Provide the (x, y) coordinate of the cell's center where the given text is located.  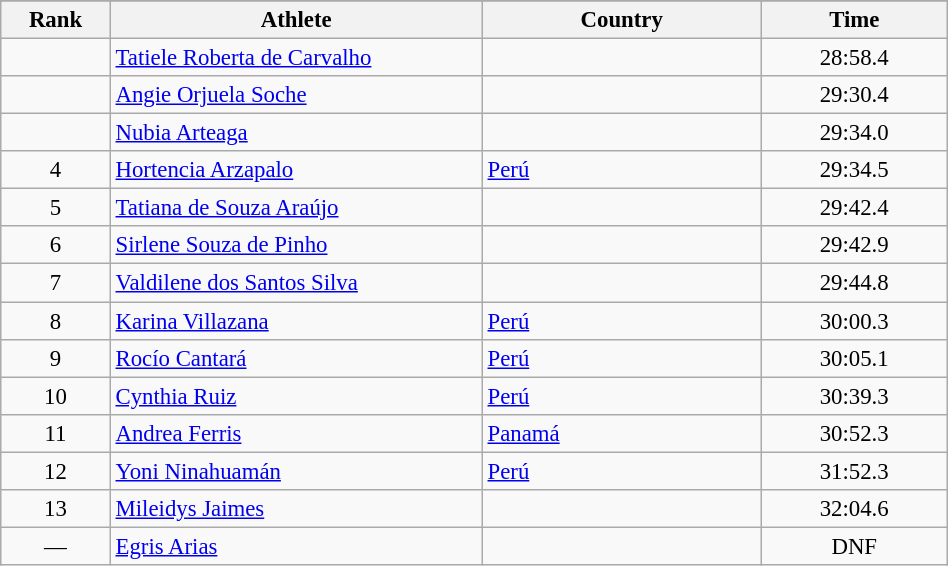
Sirlene Souza de Pinho (296, 245)
32:04.6 (854, 509)
30:00.3 (854, 321)
Egris Arias (296, 546)
Angie Orjuela Soche (296, 95)
Nubia Arteaga (296, 133)
— (56, 546)
Mileidys Jaimes (296, 509)
Cynthia Ruiz (296, 396)
Valdilene dos Santos Silva (296, 283)
11 (56, 433)
Rank (56, 20)
Tatiele Roberta de Carvalho (296, 58)
5 (56, 208)
Rocío Cantará (296, 358)
10 (56, 396)
29:34.0 (854, 133)
Athlete (296, 20)
6 (56, 245)
Country (622, 20)
Panamá (622, 433)
30:39.3 (854, 396)
13 (56, 509)
29:44.8 (854, 283)
DNF (854, 546)
31:52.3 (854, 471)
28:58.4 (854, 58)
30:52.3 (854, 433)
29:42.9 (854, 245)
4 (56, 170)
29:30.4 (854, 95)
Andrea Ferris (296, 433)
7 (56, 283)
29:34.5 (854, 170)
29:42.4 (854, 208)
9 (56, 358)
Time (854, 20)
30:05.1 (854, 358)
12 (56, 471)
Hortencia Arzapalo (296, 170)
Tatiana de Souza Araújo (296, 208)
8 (56, 321)
Yoni Ninahuamán (296, 471)
Karina Villazana (296, 321)
